Output the [X, Y] coordinate of the center of the cell containing the given text.  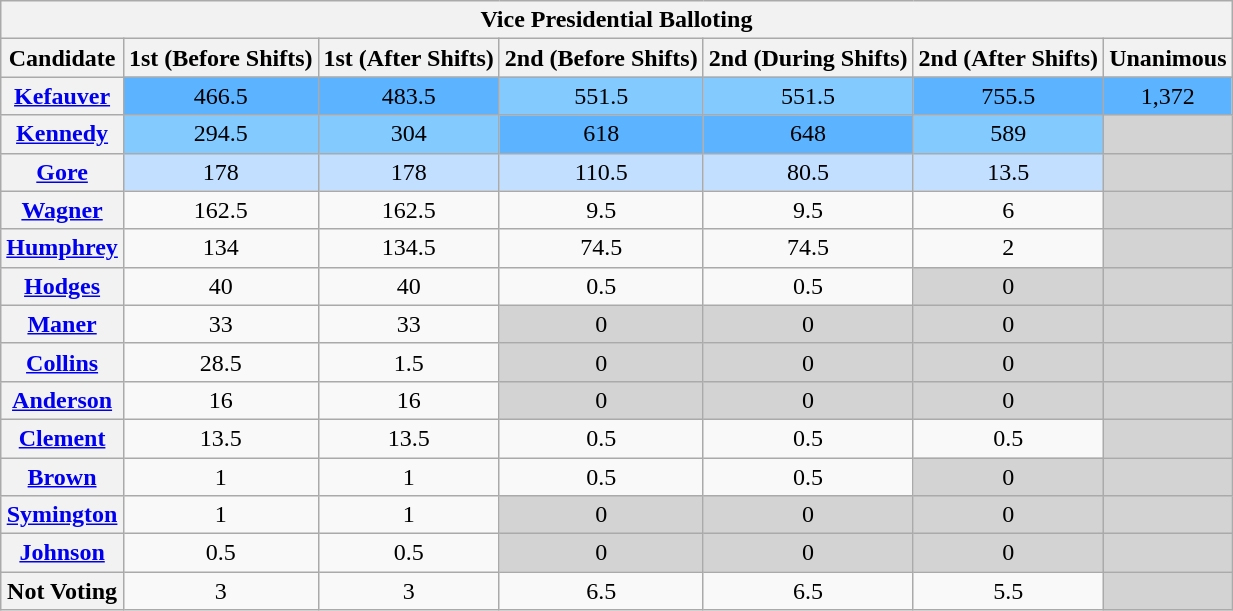
648 [808, 134]
Vice Presidential Balloting [616, 20]
294.5 [220, 134]
28.5 [220, 362]
466.5 [220, 96]
1,372 [1168, 96]
483.5 [408, 96]
Unanimous [1168, 58]
134 [220, 248]
134.5 [408, 248]
1.5 [408, 362]
Not Voting [62, 591]
Wagner [62, 210]
Brown [62, 477]
Anderson [62, 400]
Johnson [62, 553]
755.5 [1008, 96]
Hodges [62, 286]
1st (After Shifts) [408, 58]
Symington [62, 515]
2nd (Before Shifts) [601, 58]
Kennedy [62, 134]
2 [1008, 248]
304 [408, 134]
589 [1008, 134]
Candidate [62, 58]
Gore [62, 172]
2nd (During Shifts) [808, 58]
618 [601, 134]
2nd (After Shifts) [1008, 58]
Collins [62, 362]
Humphrey [62, 248]
110.5 [601, 172]
Kefauver [62, 96]
Maner [62, 324]
5.5 [1008, 591]
80.5 [808, 172]
6 [1008, 210]
Clement [62, 438]
1st (Before Shifts) [220, 58]
